Determine the [X, Y] coordinate at the center of the cell enclosing the given text.  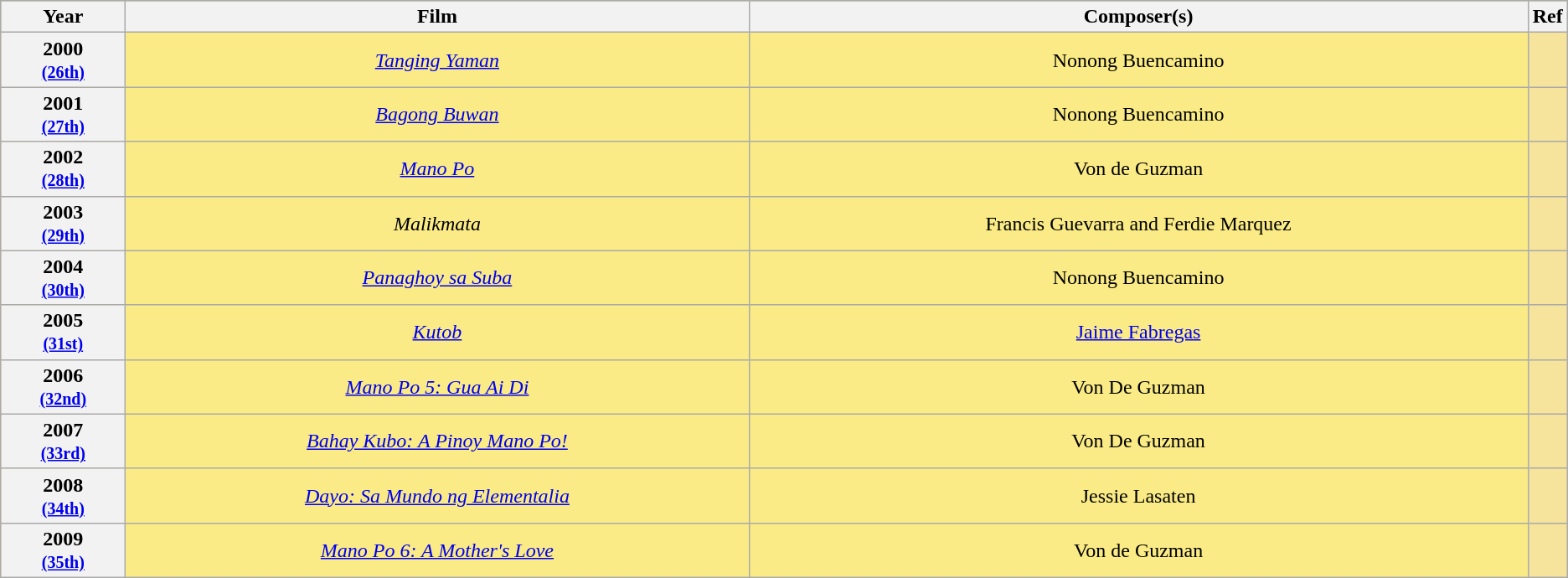
2006 (32nd) [64, 387]
Mano Po 6: A Mother's Love [437, 550]
Mano Po 5: Gua Ai Di [437, 387]
Film [437, 17]
Tanging Yaman [437, 60]
2008 (34th) [64, 496]
2007 (33rd) [64, 441]
Composer(s) [1138, 17]
Panaghoy sa Suba [437, 278]
Bahay Kubo: A Pinoy Mano Po! [437, 441]
Kutob [437, 332]
Bagong Buwan [437, 114]
Year [64, 17]
2000 (26th) [64, 60]
2005 (31st) [64, 332]
Jaime Fabregas [1138, 332]
2001 (27th) [64, 114]
Malikmata [437, 223]
Mano Po [437, 169]
Francis Guevarra and Ferdie Marquez [1138, 223]
2009 (35th) [64, 550]
2003 (29th) [64, 223]
Ref [1548, 17]
Dayo: Sa Mundo ng Elementalia [437, 496]
2004 (30th) [64, 278]
2002 (28th) [64, 169]
Jessie Lasaten [1138, 496]
